Scan for the cell matching the given text and deliver its (X, Y) coordinate at center. 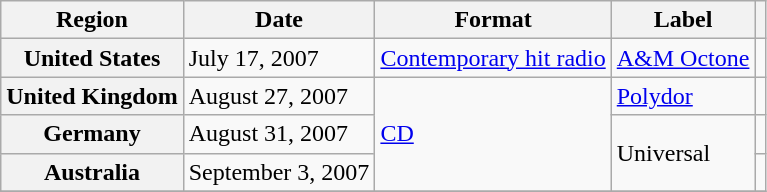
Contemporary hit radio (493, 58)
Polydor (683, 96)
CD (493, 134)
July 17, 2007 (279, 58)
September 3, 2007 (279, 172)
Germany (92, 134)
August 27, 2007 (279, 96)
Region (92, 20)
United States (92, 58)
Format (493, 20)
Label (683, 20)
August 31, 2007 (279, 134)
Universal (683, 153)
A&M Octone (683, 58)
United Kingdom (92, 96)
Date (279, 20)
Australia (92, 172)
